Extract the [X, Y] coordinate from the center of the cell holding the provided text.  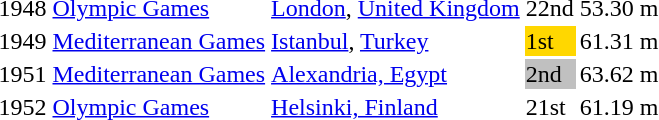
Alexandria, Egypt [396, 74]
2nd [550, 74]
1st [550, 41]
Istanbul, Turkey [396, 41]
